For the text-containing cell, return its midpoint in (X, Y) coordinate format. 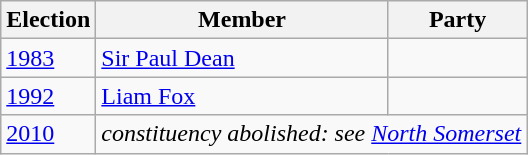
Election (48, 20)
1992 (48, 96)
Party (458, 20)
Member (242, 20)
1983 (48, 58)
Liam Fox (242, 96)
2010 (48, 134)
Sir Paul Dean (242, 58)
constituency abolished: see North Somerset (312, 134)
